From the cell containing the given text, extract its center point as (X, Y) coordinate. 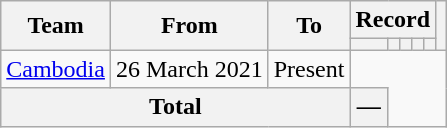
Team (56, 26)
— (369, 107)
To (309, 26)
From (189, 26)
Total (176, 107)
Record (393, 20)
Present (309, 69)
Cambodia (56, 69)
26 March 2021 (189, 69)
